Pinpoint the cell where the given text exists, returning its (x, y) midpoint coordinate. 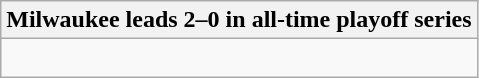
Milwaukee leads 2–0 in all-time playoff series (239, 20)
